Return [X, Y] of the center of cell containing provided text 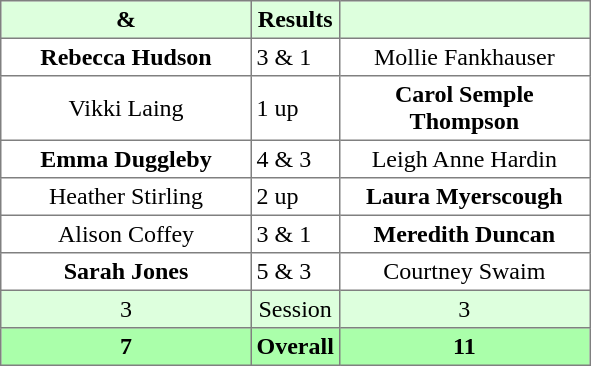
11 [464, 347]
Sarah Jones [126, 272]
1 up [295, 108]
Mollie Fankhauser [464, 57]
Courtney Swaim [464, 272]
Overall [295, 347]
Alison Coffey [126, 234]
2 up [295, 197]
Carol Semple Thompson [464, 108]
Heather Stirling [126, 197]
Meredith Duncan [464, 234]
& [126, 20]
Leigh Anne Hardin [464, 159]
Vikki Laing [126, 108]
5 & 3 [295, 272]
Laura Myerscough [464, 197]
Results [295, 20]
Session [295, 309]
Emma Duggleby [126, 159]
4 & 3 [295, 159]
7 [126, 347]
Rebecca Hudson [126, 57]
